Pinpoint the cell where the given text exists, returning its [x, y] midpoint coordinate. 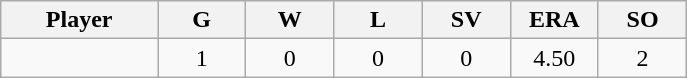
Player [80, 20]
ERA [554, 20]
L [378, 20]
4.50 [554, 58]
SO [642, 20]
1 [202, 58]
W [290, 20]
2 [642, 58]
G [202, 20]
SV [466, 20]
